For the text-containing cell, return its midpoint in [x, y] coordinate format. 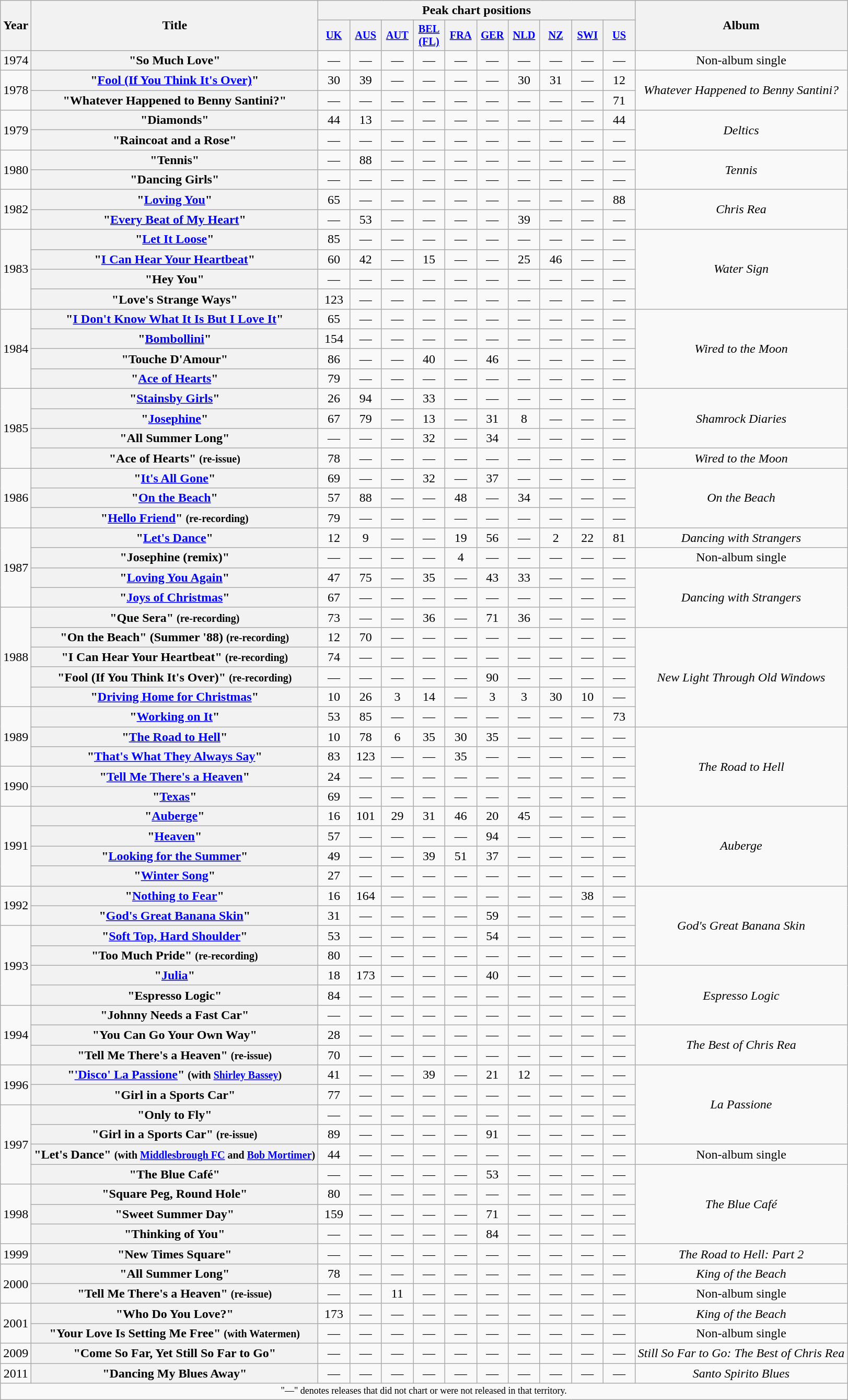
1990 [16, 786]
"Let It Loose" [175, 239]
"Touche D'Amour" [175, 358]
La Passione [741, 1105]
UK [334, 36]
"Working on It" [175, 717]
"Too Much Pride" (re-recording) [175, 955]
"Julia" [175, 975]
AUS [366, 36]
14 [429, 697]
1983 [16, 269]
22 [587, 538]
1988 [16, 657]
"Espresso Logic" [175, 995]
60 [334, 259]
1974 [16, 60]
New Light Through Old Windows [741, 677]
AUT [397, 36]
"'Disco' La Passione" (with Shirley Bassey) [175, 1075]
15 [429, 259]
"—" denotes releases that did not chart or were not released in that territory. [424, 1391]
11 [397, 1293]
"Hello Friend" (re-recording) [175, 518]
"On the Beach" (Summer '88) (re-recording) [175, 637]
159 [334, 1214]
2001 [16, 1323]
1996 [16, 1085]
"Every Beat of My Heart" [175, 219]
43 [492, 577]
Auberge [741, 846]
"I Can Hear Your Heartbeat" [175, 259]
"Only to Fly" [175, 1115]
24 [334, 777]
God's Great Banana Skin [741, 925]
"Come So Far, Yet Still So Far to Go" [175, 1353]
21 [492, 1075]
27 [334, 876]
86 [334, 358]
Water Sign [741, 269]
2 [556, 538]
"Fool (If You Think It's Over)" [175, 80]
"Sweet Summer Day" [175, 1214]
48 [461, 498]
56 [492, 538]
83 [334, 757]
"Square Peg, Round Hole" [175, 1194]
"Love's Strange Ways" [175, 299]
"Loving You" [175, 200]
"Let's Dance" (with Middlesbrough FC and Bob Mortimer) [175, 1154]
28 [334, 1035]
1986 [16, 498]
"Girl in a Sports Car" [175, 1095]
90 [492, 677]
"Tennis" [175, 160]
101 [366, 816]
47 [334, 577]
Santo Spirito Blues [741, 1373]
59 [492, 916]
Album [741, 26]
"Tell Me There's a Heaven" [175, 777]
"Nothing to Fear" [175, 896]
6 [397, 737]
29 [397, 816]
"The Blue Café" [175, 1174]
1989 [16, 737]
"Thinking of You" [175, 1234]
154 [334, 339]
75 [366, 577]
"Johnny Needs a Fast Car" [175, 1015]
25 [525, 259]
1982 [16, 210]
45 [525, 816]
"You Can Go Your Own Way" [175, 1035]
"I Don't Know What It Is But I Love It" [175, 319]
"Winter Song" [175, 876]
20 [492, 816]
Chris Rea [741, 210]
1987 [16, 568]
Espresso Logic [741, 995]
"Soft Top, Hard Shoulder" [175, 935]
91 [492, 1135]
"Diamonds" [175, 120]
1978 [16, 90]
Year [16, 26]
"Dancing Girls" [175, 180]
"Your Love Is Setting Me Free" (with Watermen) [175, 1333]
Peak chart positions [477, 10]
"Hey You" [175, 279]
"The Road to Hell" [175, 737]
The Blue Café [741, 1204]
42 [366, 259]
89 [334, 1135]
US [620, 36]
8 [525, 419]
Title [175, 26]
Shamrock Diaries [741, 419]
"Josephine (remix)" [175, 558]
2000 [16, 1283]
"Ace of Hearts" (re-issue) [175, 458]
"Let's Dance" [175, 538]
GER [492, 36]
"Looking for the Summer" [175, 856]
19 [461, 538]
2011 [16, 1373]
"Ace of Hearts" [175, 378]
1984 [16, 349]
41 [334, 1075]
"Auberge" [175, 816]
"God's Great Banana Skin" [175, 916]
77 [334, 1095]
1997 [16, 1144]
"Heaven" [175, 836]
"It's All Gone" [175, 478]
"New Times Square" [175, 1254]
Tennis [741, 170]
1980 [16, 170]
1992 [16, 906]
The Road to Hell: Part 2 [741, 1254]
The Road to Hell [741, 767]
"Texas" [175, 796]
"Dancing My Blues Away" [175, 1373]
1979 [16, 130]
1998 [16, 1214]
38 [587, 896]
"Joys of Christmas" [175, 597]
164 [366, 896]
"Stainsby Girls" [175, 399]
Whatever Happened to Benny Santini? [741, 90]
74 [334, 657]
"Fool (If You Think It's Over)" (re-recording) [175, 677]
"Raincoat and a Rose" [175, 140]
18 [334, 975]
NLD [525, 36]
FRA [461, 36]
"So Much Love" [175, 60]
"Loving You Again" [175, 577]
"Bombollini" [175, 339]
4 [461, 558]
2009 [16, 1353]
"Driving Home for Christmas" [175, 697]
SWI [587, 36]
1991 [16, 846]
1993 [16, 965]
On the Beach [741, 498]
"On the Beach" [175, 498]
1994 [16, 1035]
"Girl in a Sports Car" (re-issue) [175, 1135]
1999 [16, 1254]
NZ [556, 36]
"Josephine" [175, 419]
"That's What They Always Say" [175, 757]
Still So Far to Go: The Best of Chris Rea [741, 1353]
The Best of Chris Rea [741, 1045]
49 [334, 856]
"Who Do You Love?" [175, 1313]
54 [492, 935]
9 [366, 538]
BEL(FL) [429, 36]
"Que Sera" (re-recording) [175, 617]
81 [620, 538]
51 [461, 856]
"I Can Hear Your Heartbeat" (re-recording) [175, 657]
1985 [16, 429]
Deltics [741, 130]
"Whatever Happened to Benny Santini?" [175, 100]
